Identify which cell holds the provided text, then report its [x, y] central coordinate. 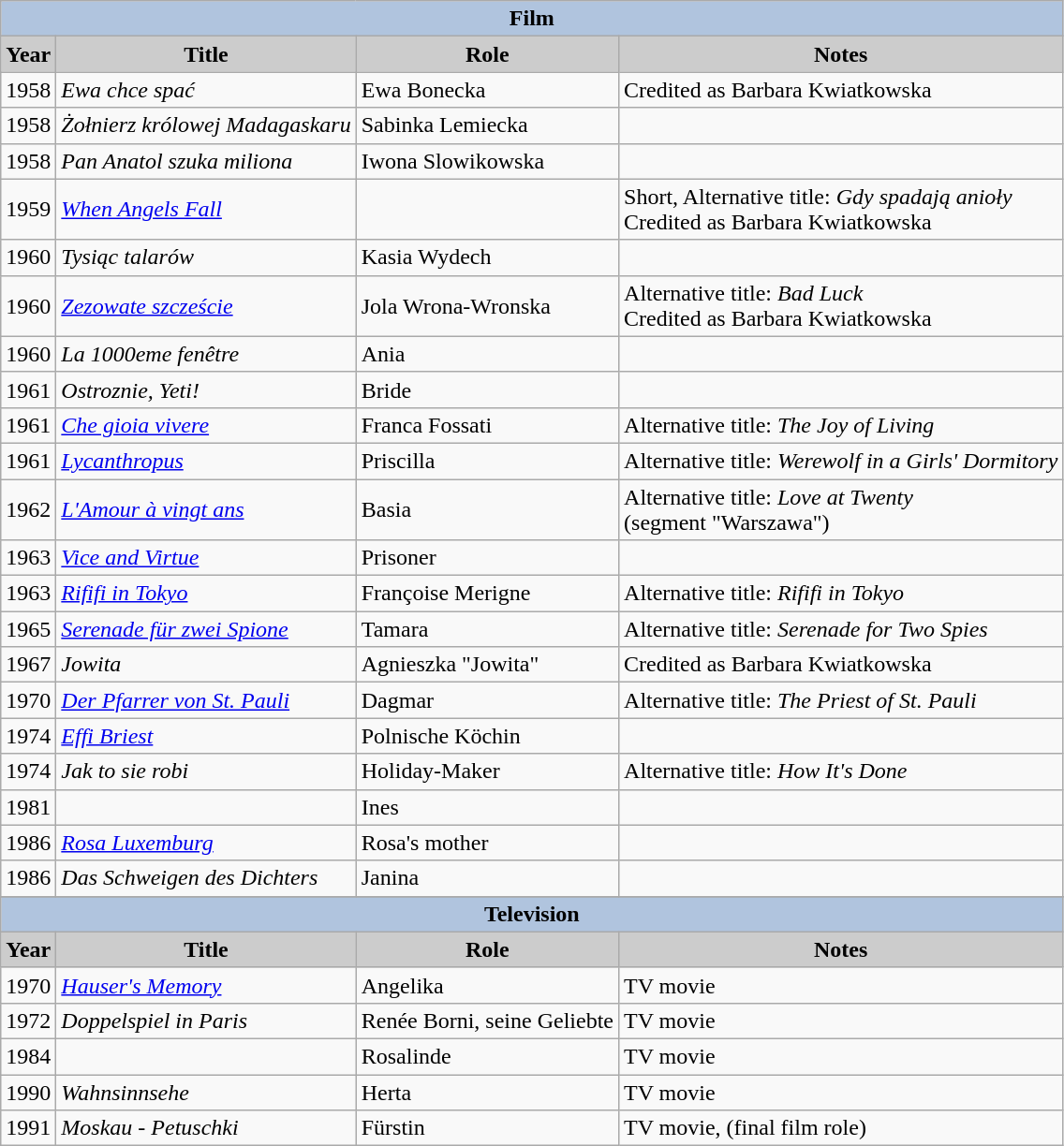
Rififi in Tokyo [206, 594]
Fürstin [487, 1128]
1965 [28, 629]
1981 [28, 807]
Short, Alternative title: Gdy spadają aniołyCredited as Barbara Kwiatkowska [841, 210]
1984 [28, 1056]
Priscilla [487, 461]
Prisoner [487, 558]
Dagmar [487, 700]
Alternative title: Bad LuckCredited as Barbara Kwiatkowska [841, 305]
Kasia Wydech [487, 257]
Jak to sie robi [206, 771]
Janina [487, 878]
1972 [28, 1021]
Alternative title: The Joy of Living [841, 425]
Hauser's Memory [206, 985]
Ewa Bonecka [487, 90]
Tysiąc talarów [206, 257]
Pan Anatol szuka miliona [206, 161]
Angelika [487, 985]
Moskau - Petuschki [206, 1128]
Alternative title: Serenade for Two Spies [841, 629]
1967 [28, 665]
Der Pfarrer von St. Pauli [206, 700]
Franca Fossati [487, 425]
Television [532, 914]
TV movie, (final film role) [841, 1128]
1959 [28, 210]
1991 [28, 1128]
Ewa chce spać [206, 90]
Rosa's mother [487, 843]
Holiday-Maker [487, 771]
Lycanthropus [206, 461]
Jowita [206, 665]
La 1000eme fenêtre [206, 354]
When Angels Fall [206, 210]
Ania [487, 354]
Sabinka Lemiecka [487, 125]
Renée Borni, seine Geliebte [487, 1021]
Rosa Luxemburg [206, 843]
Alternative title: Werewolf in a Girls' Dormitory [841, 461]
Serenade für zwei Spione [206, 629]
Alternative title: The Priest of St. Pauli [841, 700]
Alternative title: Love at Twenty(segment "Warszawa") [841, 509]
Polnische Köchin [487, 736]
Alternative title: How It's Done [841, 771]
Bride [487, 389]
Rosalinde [487, 1056]
1962 [28, 509]
Ostroznie, Yeti! [206, 389]
Basia [487, 509]
L'Amour à vingt ans [206, 509]
Tamara [487, 629]
Iwona Slowikowska [487, 161]
Alternative title: Rififi in Tokyo [841, 594]
Das Schweigen des Dichters [206, 878]
Zezowate szczeście [206, 305]
Herta [487, 1093]
Żołnierz królowej Madagaskaru [206, 125]
Doppelspiel in Paris [206, 1021]
Effi Briest [206, 736]
Jola Wrona-Wronska [487, 305]
Françoise Merigne [487, 594]
Wahnsinnsehe [206, 1093]
Vice and Virtue [206, 558]
Ines [487, 807]
Agnieszka "Jowita" [487, 665]
1990 [28, 1093]
Che gioia vivere [206, 425]
Film [532, 19]
